For the text-containing cell, return its midpoint in (x, y) coordinate format. 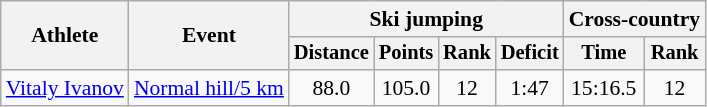
Athlete (65, 36)
Time (604, 54)
1:47 (530, 88)
Distance (332, 54)
105.0 (406, 88)
Ski jumping (426, 19)
Deficit (530, 54)
Vitaly Ivanov (65, 88)
Normal hill/5 km (209, 88)
Event (209, 36)
88.0 (332, 88)
Points (406, 54)
15:16.5 (604, 88)
Cross-country (635, 19)
